Provide the (x, y) coordinate of the cell's center where the given text is located.  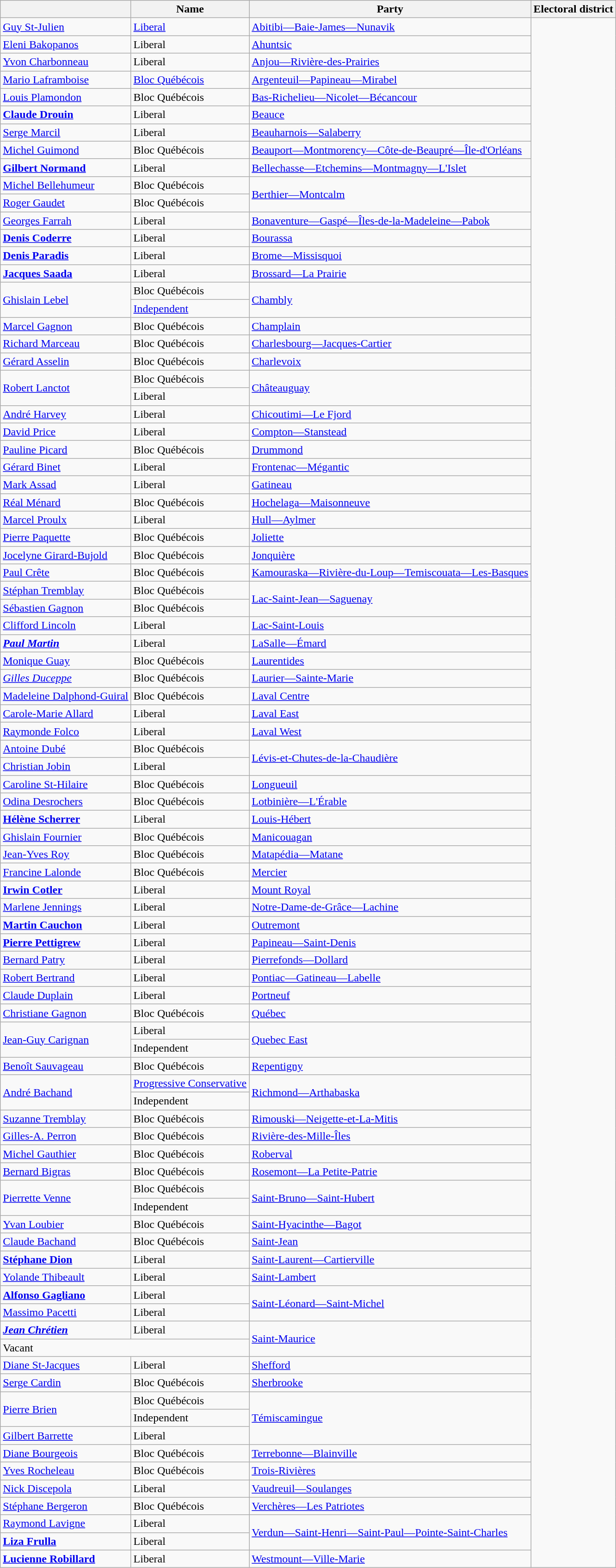
Laval Centre (390, 696)
Stéphan Tremblay (66, 590)
Gilbert Barrette (66, 1436)
Raymond Lavigne (66, 1524)
Alfonso Gagliano (66, 1295)
Témiscamingue (390, 1418)
Richmond—Arthabaska (390, 1092)
Terrebonne—Blainville (390, 1453)
Irwin Cotler (66, 890)
Bernard Bigras (66, 1171)
Verdun—Saint-Henri—Saint-Paul—Pointe-Saint-Charles (390, 1532)
Brome—Missisquoi (390, 256)
Laval West (390, 731)
Rosemont—La Petite-Patrie (390, 1171)
Denis Paradis (66, 256)
Jean Chrétien (66, 1330)
Ghislain Fournier (66, 837)
Verchères—Les Patriotes (390, 1506)
Saint-Bruno—Saint-Hubert (390, 1198)
Pierre Paquette (66, 538)
Gilles-A. Perron (66, 1136)
Robert Lanctot (66, 388)
Chambly (390, 300)
Benoît Sauvageau (66, 1066)
Richard Marceau (66, 344)
Bellechasse—Etchemins—Montmagny—L'Islet (390, 167)
Louis Plamondon (66, 97)
Pontiac—Gatineau—Labelle (390, 978)
LaSalle—Émard (390, 643)
Lévis-et-Chutes-de-la-Chaudière (390, 757)
Laval East (390, 713)
Raymonde Folco (66, 731)
Rivière-des-Mille-Îles (390, 1136)
Progressive Conservative (190, 1084)
Chicoutimi—Le Fjord (390, 414)
Marcel Gagnon (66, 326)
Nick Discepola (66, 1488)
Claude Bachand (66, 1242)
Serge Cardin (66, 1383)
Bernard Patry (66, 960)
Vacant (125, 1348)
Saint-Jean (390, 1242)
Caroline St-Hilaire (66, 784)
Mark Assad (66, 484)
Anjou—Rivière-des-Prairies (390, 62)
Pierre Pettigrew (66, 942)
Saint-Hyacinthe—Bagot (390, 1224)
Trois-Rivières (390, 1471)
Lucienne Robillard (66, 1559)
Matapédia—Matane (390, 855)
Claude Drouin (66, 115)
Saint-Laurent—Cartierville (390, 1259)
Frontenac—Mégantic (390, 467)
Ghislain Lebel (66, 300)
Gérard Asselin (66, 361)
Pierre Brien (66, 1409)
Jean-Guy Carignan (66, 1039)
Michel Gauthier (66, 1154)
Yves Rocheleau (66, 1471)
Westmount—Ville-Marie (390, 1559)
Marlene Jennings (66, 907)
Mario Laframboise (66, 80)
Francine Lalonde (66, 872)
Diane Bourgeois (66, 1453)
Guy St-Julien (66, 27)
Madeleine Dalphond-Guiral (66, 696)
Suzanne Tremblay (66, 1119)
Clifford Lincoln (66, 626)
Laurentides (390, 661)
Gérard Binet (66, 467)
Mercier (390, 872)
Hochelaga—Maisonneuve (390, 502)
Christiane Gagnon (66, 1013)
Gilles Duceppe (66, 678)
Rimouski—Neigette-et-La-Mitis (390, 1119)
Abitibi—Baie-James—Nunavik (390, 27)
Lac-Saint-Louis (390, 626)
Diane St-Jacques (66, 1365)
Bonaventure—Gaspé—Îles-de-la-Madeleine—Pabok (390, 221)
Gatineau (390, 484)
Jacques Saada (66, 273)
Champlain (390, 326)
Jonquière (390, 555)
Beauharnois—Salaberry (390, 132)
Denis Coderre (66, 238)
Michel Bellehumeur (66, 185)
Electoral district (573, 9)
Pierrefonds—Dollard (390, 960)
Yvon Charbonneau (66, 62)
Name (190, 9)
Saint-Léonard—Saint-Michel (390, 1303)
Sébastien Gagnon (66, 608)
Brossard—La Prairie (390, 273)
Charlevoix (390, 361)
Robert Bertrand (66, 978)
Outremont (390, 925)
Georges Farrah (66, 221)
Quebec East (390, 1039)
Stéphane Bergeron (66, 1506)
Jocelyne Girard-Bujold (66, 555)
Paul Crête (66, 573)
Québec (390, 1013)
Sherbrooke (390, 1383)
Monique Guay (66, 661)
David Price (66, 432)
Eleni Bakopanos (66, 44)
Vaudreuil—Soulanges (390, 1488)
Saint-Lambert (390, 1277)
Roger Gaudet (66, 203)
Berthier—Montcalm (390, 194)
Laurier—Sainte-Marie (390, 678)
Portneuf (390, 995)
Yolande Thibeault (66, 1277)
Papineau—Saint-Denis (390, 942)
Michel Guimond (66, 150)
Jean-Yves Roy (66, 855)
Notre-Dame-de-Grâce—Lachine (390, 907)
Charlesbourg—Jacques-Cartier (390, 344)
André Harvey (66, 414)
Liza Frulla (66, 1541)
Claude Duplain (66, 995)
Saint-Maurice (390, 1339)
Châteauguay (390, 388)
Lotbinière—L'Érable (390, 802)
Joliette (390, 538)
Carole-Marie Allard (66, 713)
Manicouagan (390, 837)
Lac-Saint-Jean—Saguenay (390, 599)
Shefford (390, 1365)
Drummond (390, 449)
Odina Desrochers (66, 802)
Repentigny (390, 1066)
Louis-Hébert (390, 819)
Beauce (390, 115)
Antoine Dubé (66, 749)
Mount Royal (390, 890)
Pauline Picard (66, 449)
Party (390, 9)
Marcel Proulx (66, 520)
Yvan Loubier (66, 1224)
Argenteuil—Papineau—Mirabel (390, 80)
Kamouraska—Rivière-du-Loup—Temiscouata—Les-Basques (390, 573)
André Bachand (66, 1092)
Massimo Pacetti (66, 1312)
Réal Ménard (66, 502)
Roberval (390, 1154)
Compton—Stanstead (390, 432)
Bas-Richelieu—Nicolet—Bécancour (390, 97)
Martin Cauchon (66, 925)
Ahuntsic (390, 44)
Hull—Aylmer (390, 520)
Hélène Scherrer (66, 819)
Stéphane Dion (66, 1259)
Beauport—Montmorency—Côte-de-Beaupré—Île-d'Orléans (390, 150)
Pierrette Venne (66, 1198)
Longueuil (390, 784)
Gilbert Normand (66, 167)
Serge Marcil (66, 132)
Bourassa (390, 238)
Christian Jobin (66, 766)
Paul Martin (66, 643)
